From the cell containing the given text, extract its center point as [x, y] coordinate. 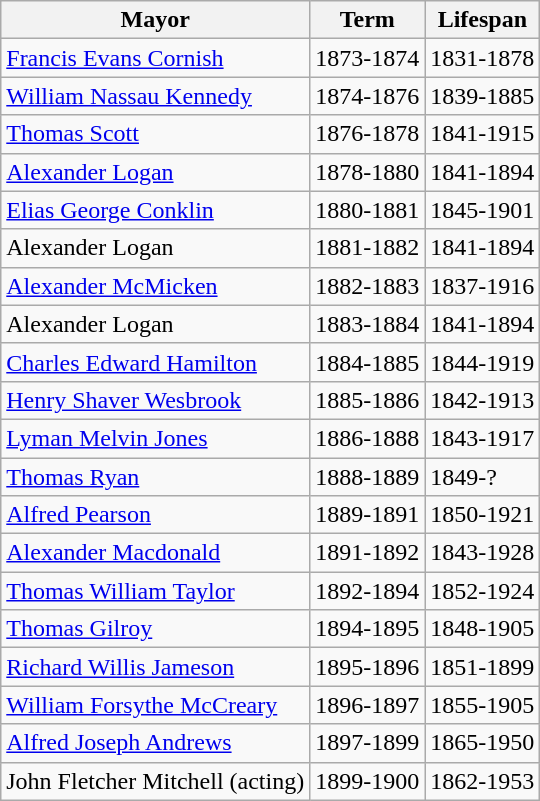
1862-1953 [482, 781]
Charles Edward Hamilton [156, 362]
1852-1924 [482, 591]
1855-1905 [482, 705]
1894-1895 [368, 629]
1886-1888 [368, 438]
1878-1880 [368, 172]
1851-1899 [482, 667]
Thomas Scott [156, 134]
1895-1896 [368, 667]
William Forsythe McCreary [156, 705]
1899-1900 [368, 781]
1839-1885 [482, 96]
1884-1885 [368, 362]
1889-1891 [368, 515]
Thomas William Taylor [156, 591]
1883-1884 [368, 324]
1837-1916 [482, 286]
Henry Shaver Wesbrook [156, 400]
1850-1921 [482, 515]
Mayor [156, 20]
Thomas Gilroy [156, 629]
Richard Willis Jameson [156, 667]
1882-1883 [368, 286]
Elias George Conklin [156, 210]
1843-1928 [482, 553]
Thomas Ryan [156, 477]
1888-1889 [368, 477]
William Nassau Kennedy [156, 96]
Alexander Macdonald [156, 553]
1865-1950 [482, 743]
1892-1894 [368, 591]
Francis Evans Cornish [156, 58]
1848-1905 [482, 629]
1831-1878 [482, 58]
1881-1882 [368, 248]
John Fletcher Mitchell (acting) [156, 781]
1845-1901 [482, 210]
1891-1892 [368, 553]
1842-1913 [482, 400]
Alexander McMicken [156, 286]
1885-1886 [368, 400]
1874-1876 [368, 96]
Term [368, 20]
1897-1899 [368, 743]
1873-1874 [368, 58]
1843-1917 [482, 438]
1841-1915 [482, 134]
Lyman Melvin Jones [156, 438]
1880-1881 [368, 210]
1876-1878 [368, 134]
Alfred Joseph Andrews [156, 743]
1896-1897 [368, 705]
Lifespan [482, 20]
1849-? [482, 477]
Alfred Pearson [156, 515]
1844-1919 [482, 362]
